Return the [X, Y] coordinate for the center point of the cell that contains the specified text.  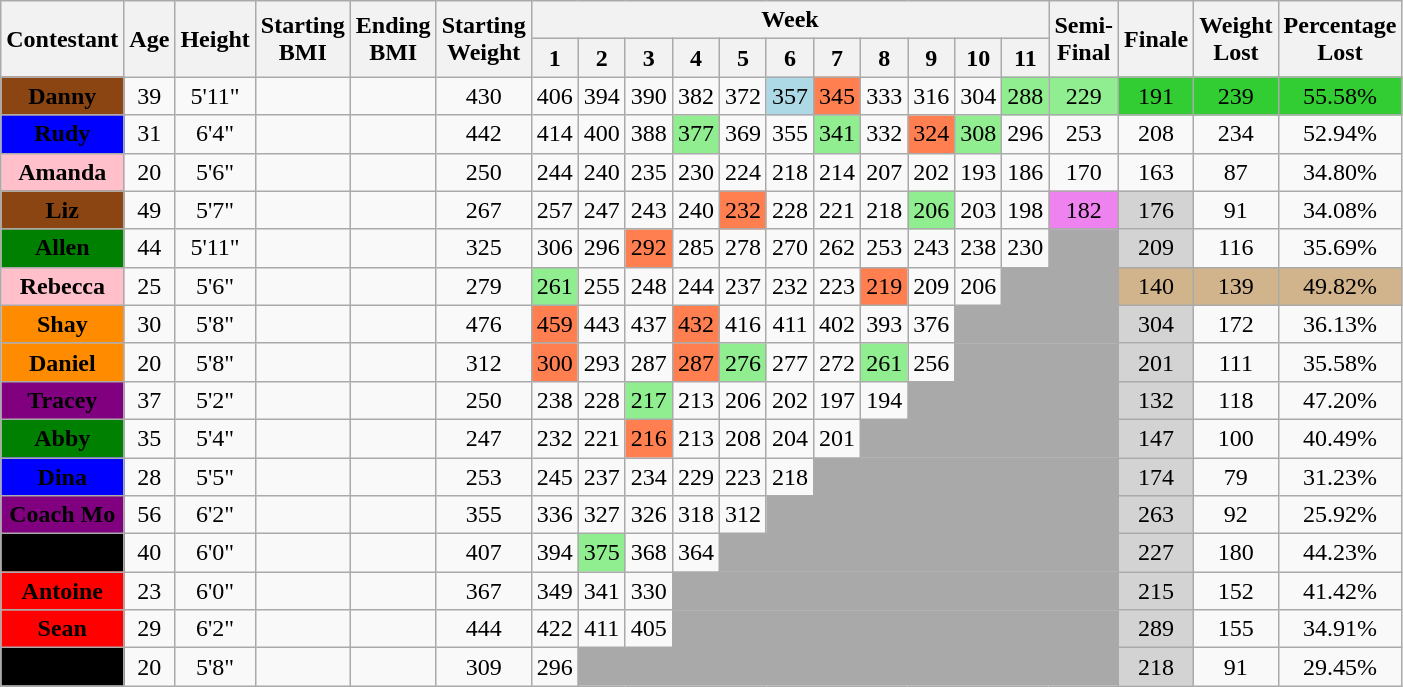
170 [1084, 172]
217 [648, 400]
5'5" [215, 477]
111 [1236, 362]
262 [838, 248]
255 [602, 286]
219 [884, 286]
Allen [62, 248]
375 [602, 553]
Finale [1156, 39]
Tracey [62, 400]
198 [1026, 210]
437 [648, 324]
23 [150, 591]
248 [648, 286]
35 [150, 438]
Age [150, 39]
406 [554, 96]
176 [1156, 210]
204 [790, 438]
Rudy [62, 134]
422 [554, 629]
174 [1156, 477]
372 [742, 96]
459 [554, 324]
139 [1236, 286]
318 [696, 515]
186 [1026, 172]
29.45% [1340, 667]
239 [1236, 96]
44 [150, 248]
35.69% [1340, 248]
414 [554, 134]
155 [1236, 629]
40.49% [1340, 438]
278 [742, 248]
118 [1236, 400]
393 [884, 324]
Abby [62, 438]
369 [742, 134]
147 [1156, 438]
367 [484, 591]
227 [1156, 553]
Contestant [62, 39]
40 [150, 553]
29 [150, 629]
140 [1156, 286]
308 [978, 134]
30 [150, 324]
300 [554, 362]
349 [554, 591]
309 [484, 667]
330 [648, 591]
Coach Mo [62, 515]
224 [742, 172]
203 [978, 210]
443 [602, 324]
116 [1236, 248]
34.80% [1340, 172]
325 [484, 248]
36.13% [1340, 324]
Height [215, 39]
35.58% [1340, 362]
256 [932, 362]
377 [696, 134]
2 [602, 58]
Week [790, 20]
288 [1026, 96]
56 [150, 515]
476 [484, 324]
257 [554, 210]
5'2" [215, 400]
263 [1156, 515]
34.91% [1340, 629]
37 [150, 400]
8 [884, 58]
400 [602, 134]
Shay [62, 324]
Liz [62, 210]
Daniel [62, 362]
180 [1236, 553]
92 [1236, 515]
267 [484, 210]
364 [696, 553]
416 [742, 324]
Antoine [62, 591]
194 [884, 400]
430 [484, 96]
172 [1236, 324]
49 [150, 210]
39 [150, 96]
197 [838, 400]
28 [150, 477]
182 [1084, 210]
272 [838, 362]
407 [484, 553]
25.92% [1340, 515]
6 [790, 58]
Sean [62, 629]
34.08% [1340, 210]
Alexandra [62, 667]
5 [742, 58]
EndingBMI [393, 39]
279 [484, 286]
55.58% [1340, 96]
324 [932, 134]
52.94% [1340, 134]
44.23% [1340, 553]
79 [1236, 477]
332 [884, 134]
5'7" [215, 210]
193 [978, 172]
StartingWeight [484, 39]
442 [484, 134]
191 [1156, 96]
345 [838, 96]
292 [648, 248]
276 [742, 362]
PercentageLost [1340, 39]
235 [648, 172]
388 [648, 134]
Julio [62, 553]
444 [484, 629]
376 [932, 324]
WeightLost [1236, 39]
277 [790, 362]
1 [554, 58]
Semi-Final [1084, 39]
10 [978, 58]
327 [602, 515]
Rebecca [62, 286]
214 [838, 172]
405 [648, 629]
306 [554, 248]
4 [696, 58]
100 [1236, 438]
3 [648, 58]
402 [838, 324]
25 [150, 286]
5'4" [215, 438]
316 [932, 96]
285 [696, 248]
152 [1236, 591]
207 [884, 172]
31.23% [1340, 477]
336 [554, 515]
163 [1156, 172]
432 [696, 324]
132 [1156, 400]
382 [696, 96]
357 [790, 96]
41.42% [1340, 591]
390 [648, 96]
293 [602, 362]
87 [1236, 172]
270 [790, 248]
6'4" [215, 134]
245 [554, 477]
9 [932, 58]
7 [838, 58]
StartingBMI [302, 39]
326 [648, 515]
215 [1156, 591]
289 [1156, 629]
49.82% [1340, 286]
368 [648, 553]
Danny [62, 96]
216 [648, 438]
31 [150, 134]
Dina [62, 477]
Amanda [62, 172]
11 [1026, 58]
47.20% [1340, 400]
333 [884, 96]
